From the cell containing the given text, extract its center point as (x, y) coordinate. 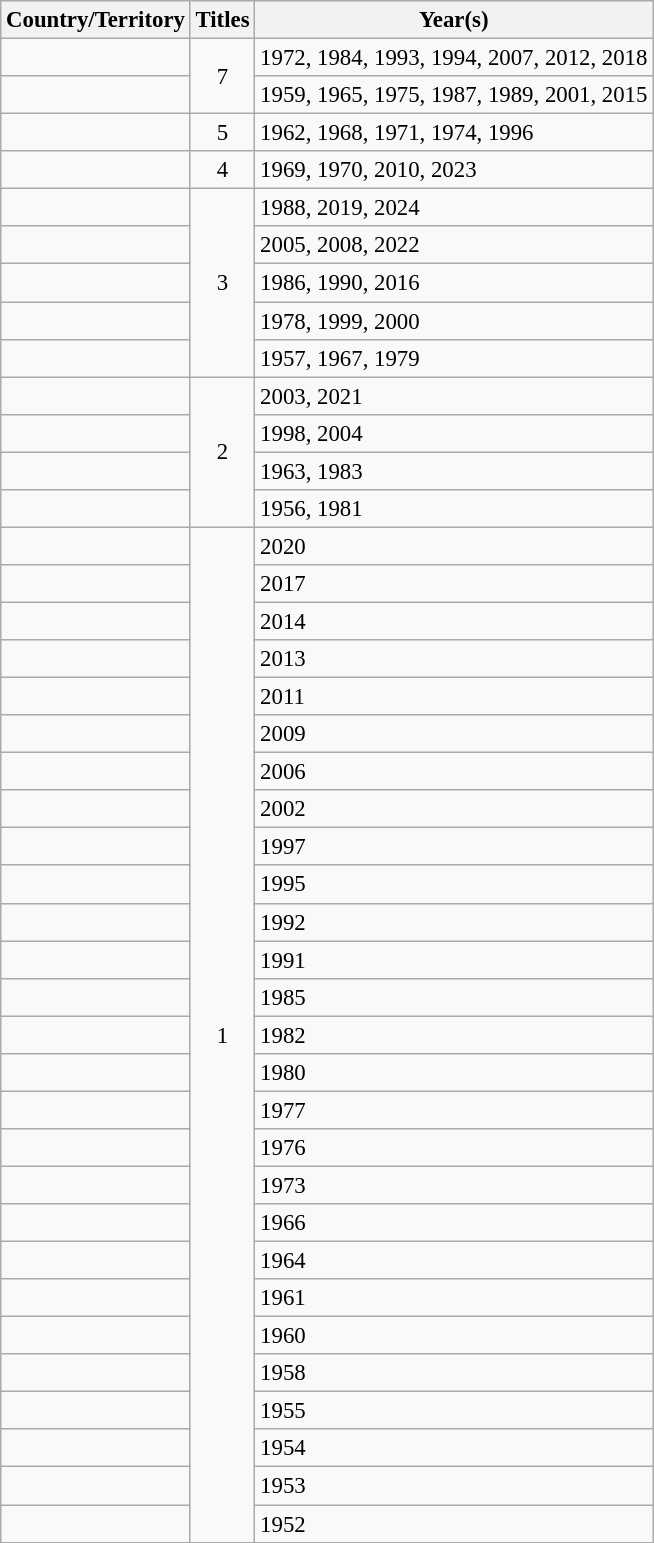
5 (222, 133)
2014 (454, 621)
2003, 2021 (454, 396)
Titles (222, 20)
1997 (454, 847)
2006 (454, 772)
1980 (454, 1073)
1954 (454, 1449)
1960 (454, 1336)
1953 (454, 1486)
1992 (454, 922)
1973 (454, 1185)
2005, 2008, 2022 (454, 245)
1964 (454, 1261)
1977 (454, 1110)
1957, 1967, 1979 (454, 358)
1998, 2004 (454, 433)
Year(s) (454, 20)
3 (222, 283)
1985 (454, 997)
2009 (454, 734)
2020 (454, 546)
1956, 1981 (454, 509)
1978, 1999, 2000 (454, 321)
1976 (454, 1148)
1972, 1984, 1993, 1994, 2007, 2012, 2018 (454, 58)
4 (222, 170)
7 (222, 76)
1995 (454, 885)
1991 (454, 960)
2017 (454, 584)
1969, 1970, 2010, 2023 (454, 170)
1952 (454, 1524)
1955 (454, 1411)
1966 (454, 1223)
2 (222, 452)
1986, 1990, 2016 (454, 283)
2002 (454, 809)
1 (222, 1034)
1962, 1968, 1971, 1974, 1996 (454, 133)
1959, 1965, 1975, 1987, 1989, 2001, 2015 (454, 95)
1958 (454, 1373)
1961 (454, 1298)
1988, 2019, 2024 (454, 208)
2013 (454, 659)
Country/Territory (96, 20)
1963, 1983 (454, 471)
2011 (454, 697)
1982 (454, 1035)
